Output the [x, y] coordinate of the center of the cell containing the given text.  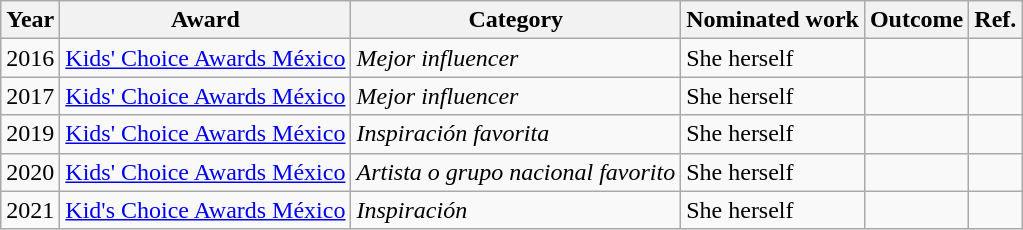
Category [516, 20]
Ref. [996, 20]
Outcome [916, 20]
2017 [30, 96]
2019 [30, 134]
Inspiración favorita [516, 134]
Award [206, 20]
Kid's Choice Awards México [206, 210]
2016 [30, 58]
Artista o grupo nacional favorito [516, 172]
Year [30, 20]
2020 [30, 172]
2021 [30, 210]
Inspiración [516, 210]
Nominated work [773, 20]
